Scan for the cell matching the given text and deliver its (x, y) coordinate at center. 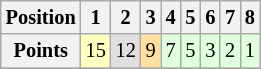
8 (250, 17)
Position (41, 17)
4 (171, 17)
15 (96, 51)
6 (210, 17)
12 (126, 51)
Points (41, 51)
9 (151, 51)
